Search for the cell housing the specified text and yield its [x, y] center coordinate. 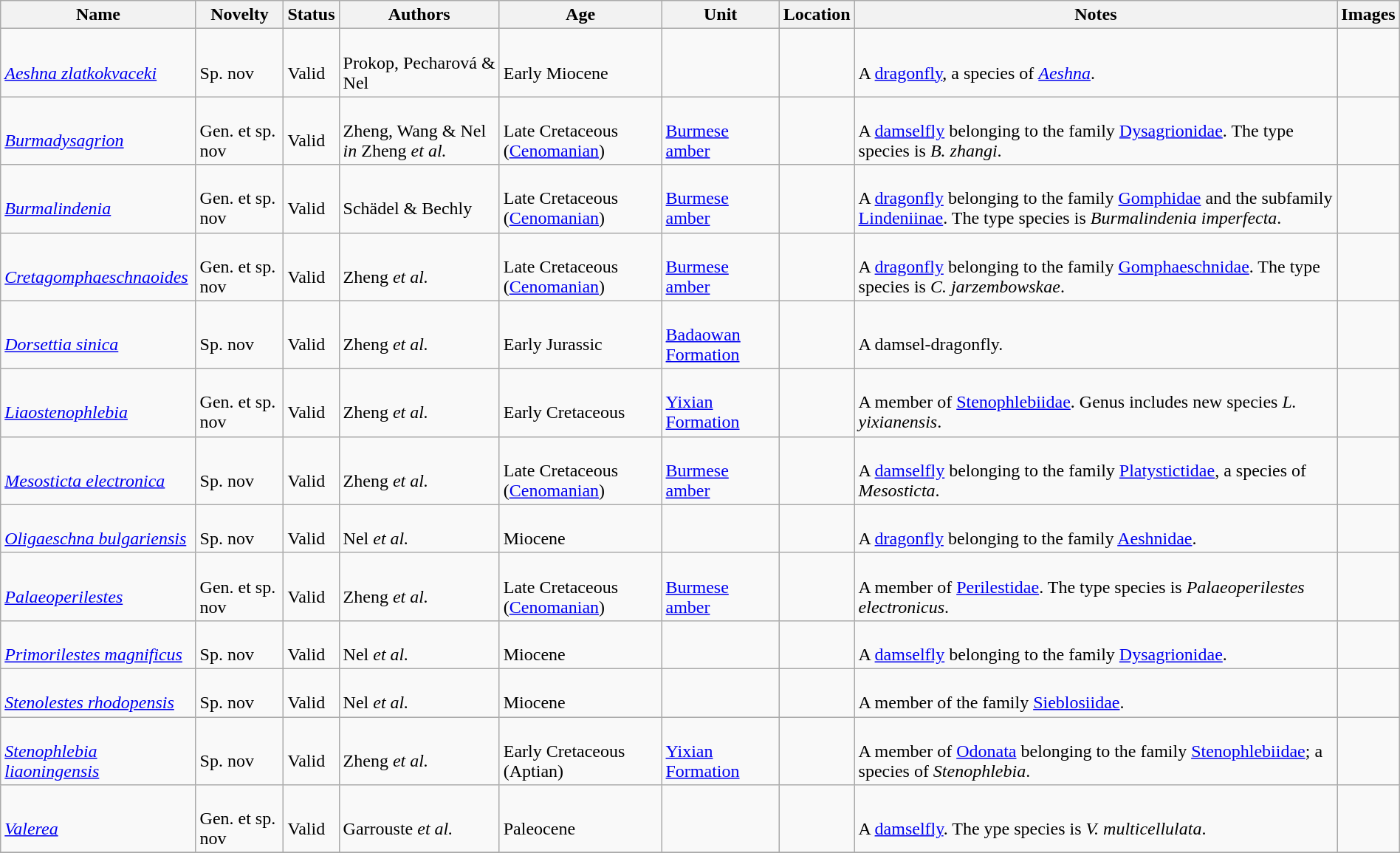
Prokop, Pecharová & Nel [419, 63]
Unit [721, 15]
A damsel-dragonfly. [1096, 335]
Valerea [98, 819]
Status [312, 15]
Mesosticta electronica [98, 470]
Burmalindenia [98, 199]
Primorilestes magnificus [98, 644]
A damselfly. The ype species is V. multicellulata. [1096, 819]
Cretagomphaeschnaoides [98, 267]
Burmadysagrion [98, 131]
Novelty [239, 15]
Images [1368, 15]
A dragonfly belonging to the family Aeshnidae. [1096, 529]
Early Cretaceous (Aptian) [580, 750]
Stenolestes rhodopensis [98, 693]
A member of Stenophlebiidae. Genus includes new species L. yixianensis. [1096, 402]
Early Jurassic [580, 335]
Early Miocene [580, 63]
Authors [419, 15]
Name [98, 15]
Paleocene [580, 819]
Garrouste et al. [419, 819]
A member of Perilestidae. The type species is Palaeoperilestes electronicus. [1096, 586]
A damselfly belonging to the family Dysagrionidae. The type species is B. zhangi. [1096, 131]
A member of Odonata belonging to the family Stenophlebiidae; a species of Stenophlebia. [1096, 750]
A damselfly belonging to the family Platystictidae, a species of Mesosticta. [1096, 470]
A dragonfly belonging to the family Gomphaeschnidae. The type species is C. jarzembowskae. [1096, 267]
Stenophlebia liaoningensis [98, 750]
Location [817, 15]
Zheng, Wang & Nel in Zheng et al. [419, 131]
Dorsettia sinica [98, 335]
A dragonfly belonging to the family Gomphidae and the subfamily Lindeniinae. The type species is Burmalindenia imperfecta. [1096, 199]
Schädel & Bechly [419, 199]
Oligaeschna bulgariensis [98, 529]
Liaostenophlebia [98, 402]
Aeshna zlatkokvaceki [98, 63]
Badaowan Formation [721, 335]
Age [580, 15]
A dragonfly, a species of Aeshna. [1096, 63]
Notes [1096, 15]
Early Cretaceous [580, 402]
A damselfly belonging to the family Dysagrionidae. [1096, 644]
A member of the family Sieblosiidae. [1096, 693]
Palaeoperilestes [98, 586]
